Find where the given text appears and provide that cell's center as [X, Y] coordinate. 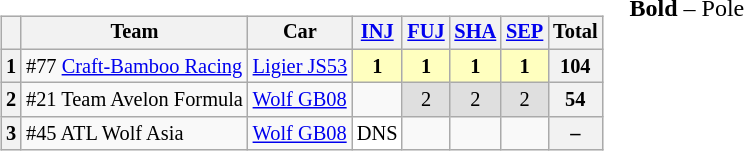
104 [575, 66]
3 [11, 134]
#77 Craft-Bamboo Racing [134, 66]
INJ [377, 33]
FUJ [426, 33]
Total [575, 33]
#21 Team Avelon Formula [134, 100]
#45 ATL Wolf Asia [134, 134]
Car [300, 33]
54 [575, 100]
SEP [524, 33]
– [575, 134]
SHA [476, 33]
DNS [377, 134]
Ligier JS53 [300, 66]
Team [134, 33]
